Scan for the cell matching the given text and deliver its (x, y) coordinate at center. 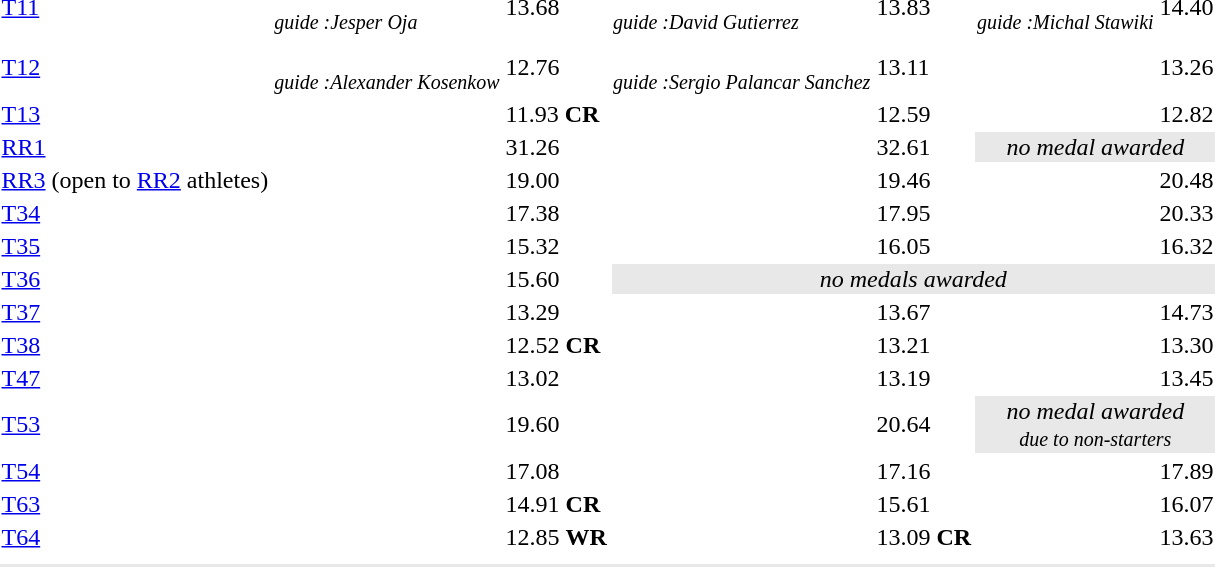
16.07 (1186, 504)
20.33 (1186, 213)
14.91 CR (556, 504)
17.89 (1186, 471)
19.60 (556, 424)
13.45 (1186, 378)
11.93 CR (556, 114)
20.48 (1186, 180)
17.95 (924, 213)
14.73 (1186, 312)
T64 (135, 537)
13.09 CR (924, 537)
15.60 (556, 279)
T12 (135, 68)
13.21 (924, 345)
15.61 (924, 504)
T38 (135, 345)
T13 (135, 114)
13.67 (924, 312)
T47 (135, 378)
17.08 (556, 471)
13.02 (556, 378)
13.29 (556, 312)
19.46 (924, 180)
17.16 (924, 471)
guide :Alexander Kosenkow (387, 68)
15.32 (556, 246)
T34 (135, 213)
13.26 (1186, 68)
13.19 (924, 378)
T37 (135, 312)
20.64 (924, 424)
12.82 (1186, 114)
16.32 (1186, 246)
12.59 (924, 114)
T53 (135, 424)
T36 (135, 279)
16.05 (924, 246)
31.26 (556, 147)
32.61 (924, 147)
13.63 (1186, 537)
RR1 (135, 147)
13.11 (924, 68)
T63 (135, 504)
13.30 (1186, 345)
RR3 (open to RR2 athletes) (135, 180)
17.38 (556, 213)
19.00 (556, 180)
12.52 CR (556, 345)
12.85 WR (556, 537)
T35 (135, 246)
12.76 (556, 68)
guide :Sergio Palancar Sanchez (741, 68)
T54 (135, 471)
no medals awarded (913, 279)
